Identify which cell holds the provided text, then report its (X, Y) central coordinate. 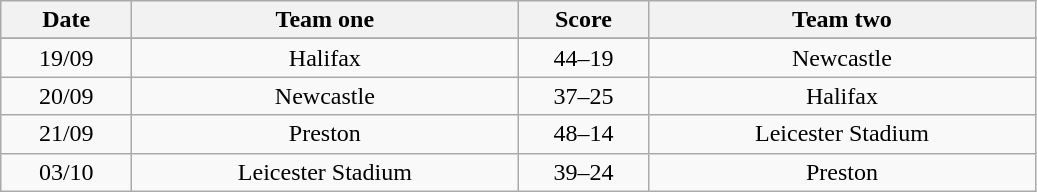
44–19 (584, 58)
Team one (325, 20)
48–14 (584, 134)
37–25 (584, 96)
19/09 (66, 58)
03/10 (66, 172)
Date (66, 20)
20/09 (66, 96)
Team two (842, 20)
Score (584, 20)
21/09 (66, 134)
39–24 (584, 172)
